Return (X, Y) of the center of cell containing provided text 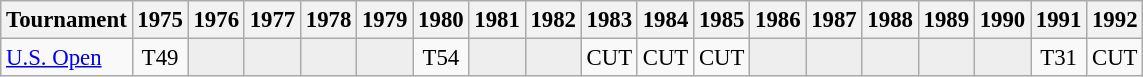
1989 (946, 20)
1978 (328, 20)
Tournament (66, 20)
1991 (1059, 20)
1982 (553, 20)
U.S. Open (66, 58)
1990 (1002, 20)
T54 (441, 58)
1976 (216, 20)
T49 (160, 58)
1992 (1115, 20)
1975 (160, 20)
1977 (272, 20)
1981 (497, 20)
1987 (834, 20)
1979 (385, 20)
T31 (1059, 58)
1984 (665, 20)
1980 (441, 20)
1986 (778, 20)
1985 (722, 20)
1988 (890, 20)
1983 (609, 20)
